Return [x, y] of the center of cell containing provided text 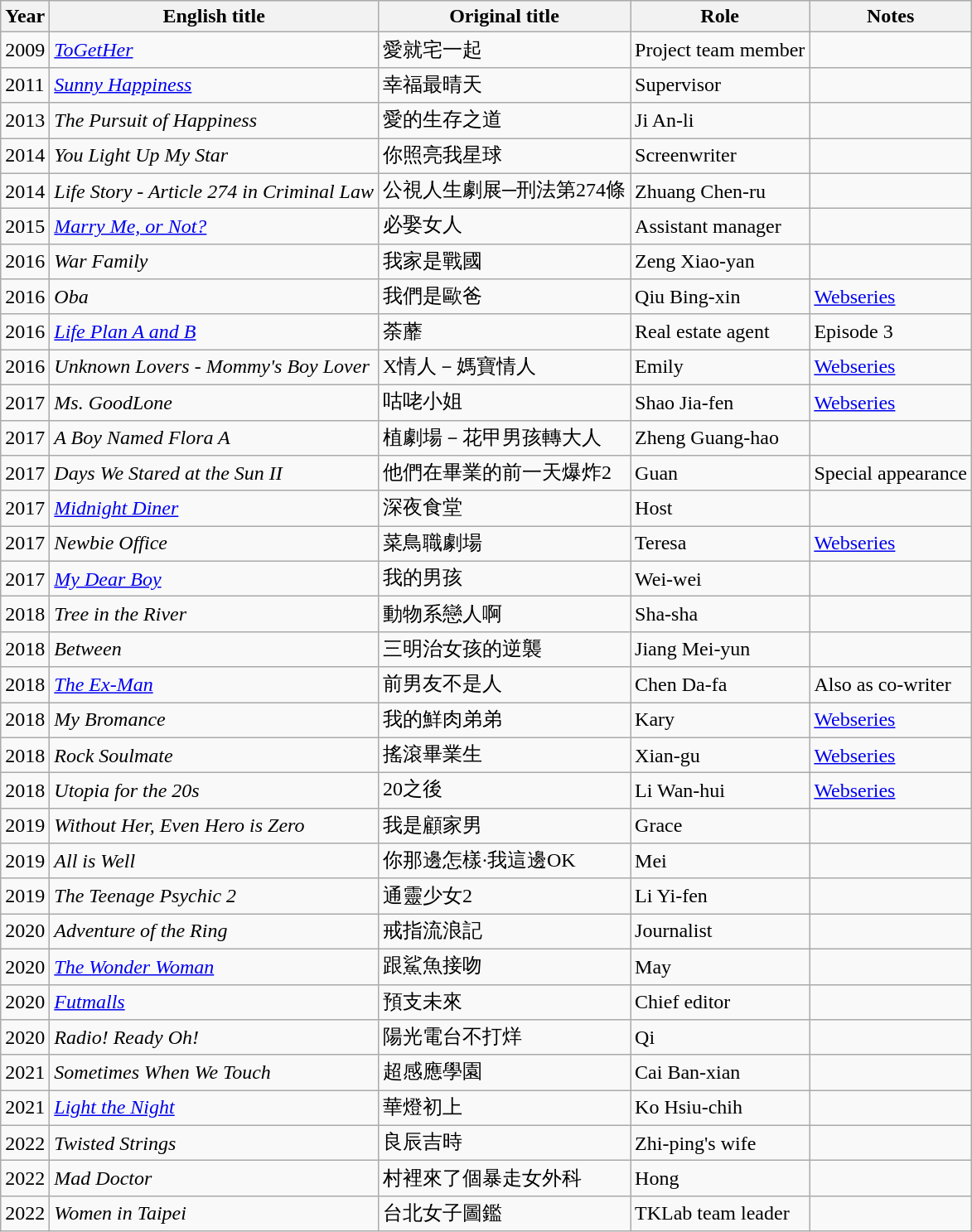
荼蘼 [504, 331]
Teresa [720, 544]
Chen Da-fa [720, 684]
預支未來 [504, 1003]
Notes [891, 17]
Host [720, 509]
戒指流浪記 [504, 931]
Utopia for the 20s [214, 790]
Rock Soulmate [214, 756]
Hong [720, 1178]
Women in Taipei [214, 1213]
必娶女人 [504, 227]
通靈少女2 [504, 896]
Midnight Diner [214, 509]
前男友不是人 [504, 684]
Original title [504, 17]
Zeng Xiao-yan [720, 262]
Project team member [720, 50]
超感應學園 [504, 1072]
Sometimes When We Touch [214, 1072]
Radio! Ready Oh! [214, 1037]
幸福最晴天 [504, 85]
Shao Jia-fen [720, 403]
Tree in the River [214, 615]
Also as co-writer [891, 684]
公視人生劇展─刑法第274條 [504, 191]
Unknown Lovers - Mommy's Boy Lover [214, 368]
Kary [720, 721]
搖滾畢業生 [504, 756]
Marry Me, or Not? [214, 227]
村裡來了個暴走女外科 [504, 1178]
Zheng Guang-hao [720, 437]
Oba [214, 297]
你照亮我星球 [504, 156]
The Ex-Man [214, 684]
愛的生存之道 [504, 121]
All is Well [214, 862]
Days We Stared at the Sun II [214, 474]
My Bromance [214, 721]
Ms. GoodLone [214, 403]
我的男孩 [504, 578]
我們是歐爸 [504, 297]
Ji An-li [720, 121]
Qi [720, 1037]
A Boy Named Flora A [214, 437]
Grace [720, 825]
Zhi-ping's wife [720, 1143]
Screenwriter [720, 156]
X情人－媽寶情人 [504, 368]
植劇場－花甲男孩轉大人 [504, 437]
Guan [720, 474]
我是顧家男 [504, 825]
Supervisor [720, 85]
The Pursuit of Happiness [214, 121]
Episode 3 [891, 331]
動物系戀人啊 [504, 615]
TKLab team leader [720, 1213]
Twisted Strings [214, 1143]
咕咾小姐 [504, 403]
Sunny Happiness [214, 85]
ToGetHer [214, 50]
Without Her, Even Hero is Zero [214, 825]
Xian-gu [720, 756]
我的鮮肉弟弟 [504, 721]
Life Story - Article 274 in Criminal Law [214, 191]
May [720, 966]
Newbie Office [214, 544]
Year [25, 17]
Chief editor [720, 1003]
Jiang Mei-yun [720, 650]
Li Yi-fen [720, 896]
The Teenage Psychic 2 [214, 896]
Ko Hsiu-chih [720, 1109]
Futmalls [214, 1003]
War Family [214, 262]
Between [214, 650]
你那邊怎樣·我這邊OK [504, 862]
三明治女孩的逆襲 [504, 650]
Qiu Bing-xin [720, 297]
深夜食堂 [504, 509]
菜鳥職劇場 [504, 544]
2009 [25, 50]
Mad Doctor [214, 1178]
Li Wan-hui [720, 790]
陽光電台不打烊 [504, 1037]
Assistant manager [720, 227]
Wei-wei [720, 578]
Sha-sha [720, 615]
20之後 [504, 790]
Cai Ban-xian [720, 1072]
Mei [720, 862]
Adventure of the Ring [214, 931]
華燈初上 [504, 1109]
Real estate agent [720, 331]
Journalist [720, 931]
You Light Up My Star [214, 156]
台北女子圖鑑 [504, 1213]
2015 [25, 227]
The Wonder Woman [214, 966]
Emily [720, 368]
Special appearance [891, 474]
他們在畢業的前一天爆炸2 [504, 474]
Life Plan A and B [214, 331]
愛就宅一起 [504, 50]
Light the Night [214, 1109]
Role [720, 17]
2013 [25, 121]
良辰吉時 [504, 1143]
English title [214, 17]
Zhuang Chen-ru [720, 191]
跟鯊魚接吻 [504, 966]
2011 [25, 85]
My Dear Boy [214, 578]
我家是戰國 [504, 262]
